Capture the cell that displays the provided text and extract its [x, y] central coordinate. 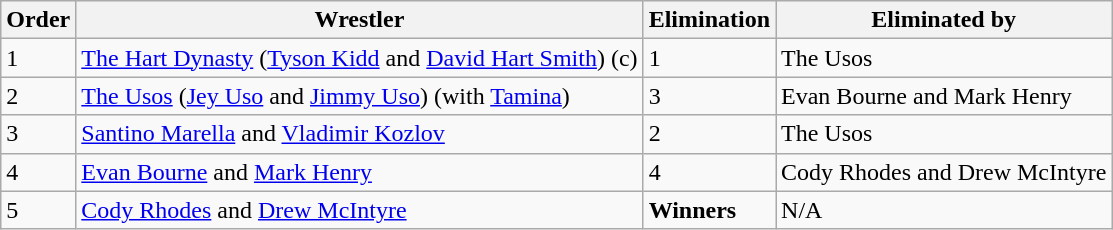
Wrestler [360, 20]
N/A [944, 210]
Eliminated by [944, 20]
The Hart Dynasty (Tyson Kidd and David Hart Smith) (c) [360, 58]
Winners [709, 210]
5 [38, 210]
The Usos (Jey Uso and Jimmy Uso) (with Tamina) [360, 96]
Santino Marella and Vladimir Kozlov [360, 134]
Order [38, 20]
Elimination [709, 20]
